Scan for the cell matching the given text and deliver its (x, y) coordinate at center. 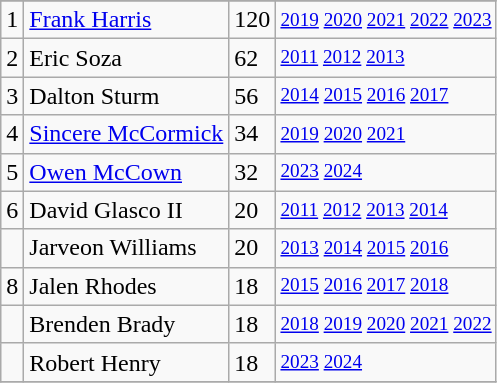
8 (12, 286)
Jarveon Williams (126, 248)
2011 2012 2013 (386, 58)
2011 2012 2013 2014 (386, 210)
120 (252, 20)
David Glasco II (126, 210)
2015 2016 2017 2018 (386, 286)
5 (12, 172)
62 (252, 58)
2018 2019 2020 2021 2022 (386, 324)
2019 2020 2021 2022 2023 (386, 20)
Frank Harris (126, 20)
Sincere McCormick (126, 134)
2013 2014 2015 2016 (386, 248)
32 (252, 172)
2019 2020 2021 (386, 134)
Owen McCown (126, 172)
Brenden Brady (126, 324)
56 (252, 96)
2014 2015 2016 2017 (386, 96)
6 (12, 210)
Jalen Rhodes (126, 286)
4 (12, 134)
34 (252, 134)
3 (12, 96)
Dalton Sturm (126, 96)
Robert Henry (126, 362)
Eric Soza (126, 58)
1 (12, 20)
2 (12, 58)
